For the text-containing cell, return its midpoint in (X, Y) coordinate format. 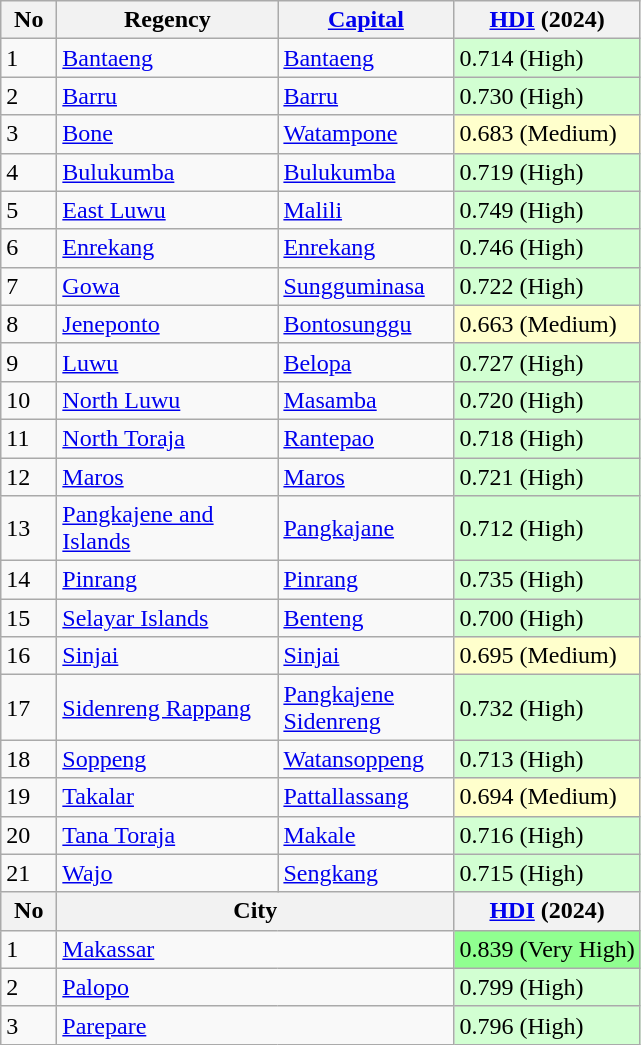
Sidenreng Rappang (168, 708)
5 (29, 210)
18 (29, 759)
Gowa (168, 286)
0.727 (High) (547, 362)
21 (29, 873)
Sungguminasa (366, 286)
Pangkajene Sidenreng (366, 708)
0.713 (High) (547, 759)
0.799 (High) (547, 987)
City (256, 911)
9 (29, 362)
14 (29, 580)
Soppeng (168, 759)
Sengkang (366, 873)
0.695 (Medium) (547, 656)
Benteng (366, 618)
0.716 (High) (547, 835)
0.683 (Medium) (547, 134)
Belopa (366, 362)
Rantepao (366, 438)
Jeneponto (168, 324)
Palopo (256, 987)
0.663 (Medium) (547, 324)
0.735 (High) (547, 580)
7 (29, 286)
0.694 (Medium) (547, 797)
Pattallassang (366, 797)
Capital (366, 20)
0.732 (High) (547, 708)
Pangkajene and Islands (168, 528)
0.712 (High) (547, 528)
East Luwu (168, 210)
Luwu (168, 362)
Wajo (168, 873)
Tana Toraja (168, 835)
Malili (366, 210)
20 (29, 835)
Selayar Islands (168, 618)
North Luwu (168, 400)
19 (29, 797)
0.746 (High) (547, 248)
Takalar (168, 797)
Watampone (366, 134)
16 (29, 656)
Makassar (256, 949)
0.722 (High) (547, 286)
13 (29, 528)
0.796 (High) (547, 1025)
4 (29, 172)
Bone (168, 134)
Parepare (256, 1025)
0.839 (Very High) (547, 949)
0.749 (High) (547, 210)
0.715 (High) (547, 873)
North Toraja (168, 438)
Pangkajane (366, 528)
11 (29, 438)
Bontosunggu (366, 324)
12 (29, 477)
Masamba (366, 400)
Regency (168, 20)
0.720 (High) (547, 400)
0.700 (High) (547, 618)
0.718 (High) (547, 438)
0.719 (High) (547, 172)
17 (29, 708)
Watansoppeng (366, 759)
8 (29, 324)
15 (29, 618)
0.730 (High) (547, 96)
6 (29, 248)
10 (29, 400)
0.721 (High) (547, 477)
0.714 (High) (547, 58)
Makale (366, 835)
